Return (X, Y) of the center of cell containing provided text 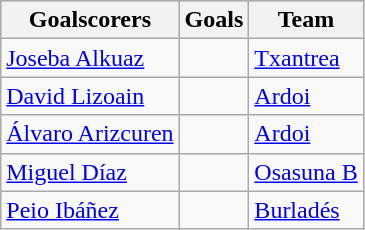
Team (306, 20)
Txantrea (306, 58)
Álvaro Arizcuren (90, 134)
Joseba Alkuaz (90, 58)
Goalscorers (90, 20)
David Lizoain (90, 96)
Peio Ibáñez (90, 210)
Miguel Díaz (90, 172)
Osasuna B (306, 172)
Goals (214, 20)
Burladés (306, 210)
